Return (x, y) of the center of cell containing provided text 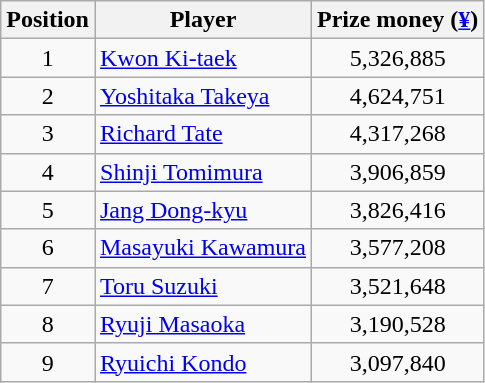
Richard Tate (202, 134)
5,326,885 (398, 58)
4 (48, 172)
Shinji Tomimura (202, 172)
Position (48, 20)
1 (48, 58)
5 (48, 210)
3,577,208 (398, 248)
3 (48, 134)
2 (48, 96)
Player (202, 20)
3,826,416 (398, 210)
Toru Suzuki (202, 286)
8 (48, 324)
Prize money (¥) (398, 20)
3,906,859 (398, 172)
4,624,751 (398, 96)
Yoshitaka Takeya (202, 96)
Masayuki Kawamura (202, 248)
3,521,648 (398, 286)
Ryuichi Kondo (202, 362)
4,317,268 (398, 134)
6 (48, 248)
Jang Dong-kyu (202, 210)
9 (48, 362)
7 (48, 286)
3,097,840 (398, 362)
Kwon Ki-taek (202, 58)
3,190,528 (398, 324)
Ryuji Masaoka (202, 324)
